Find where the given text appears and provide that cell's center as [x, y] coordinate. 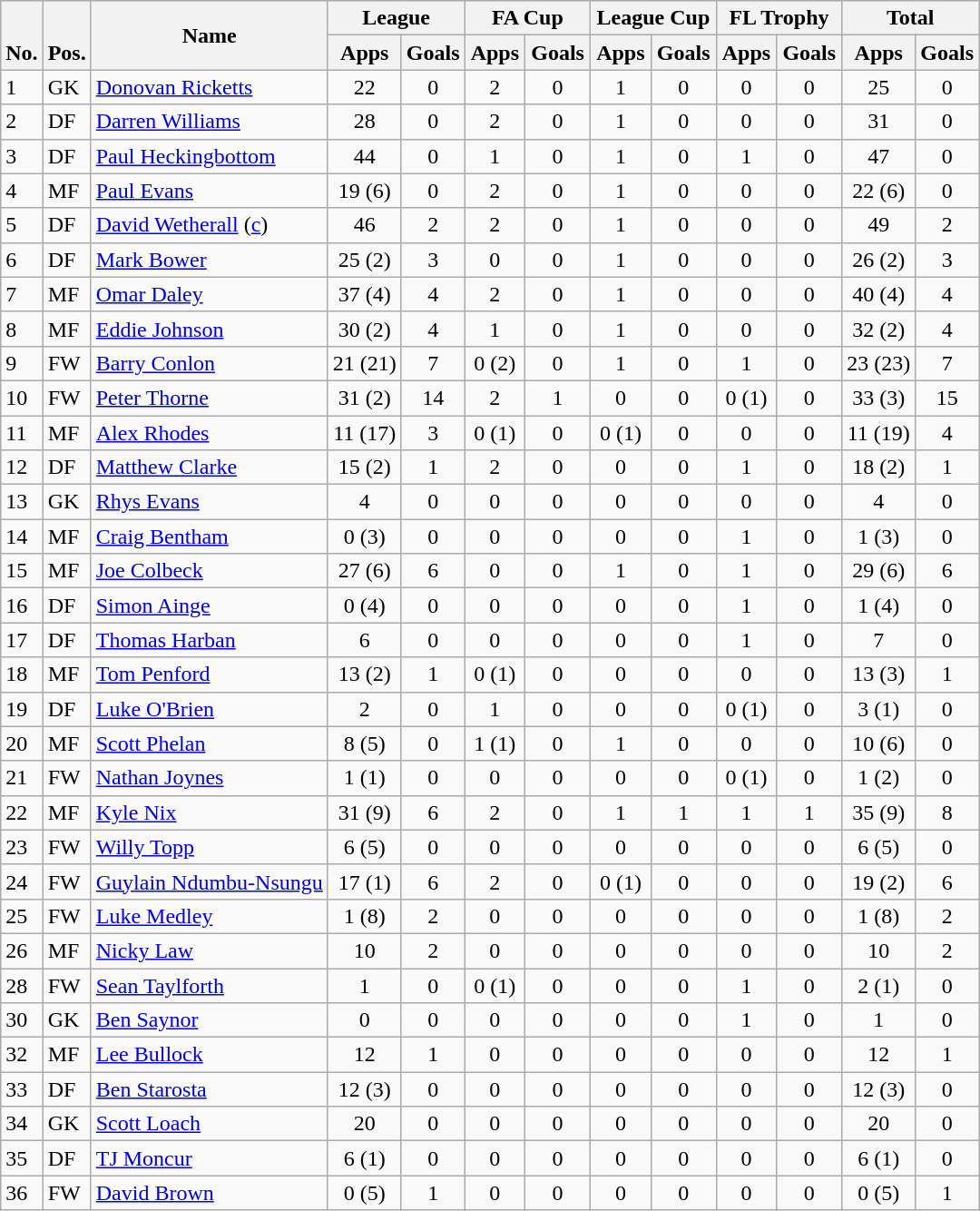
1 (4) [878, 605]
25 (2) [365, 260]
22 (6) [878, 191]
Omar Daley [209, 294]
Tom Penford [209, 674]
Rhys Evans [209, 502]
33 (3) [878, 398]
Guylain Ndumbu-Nsungu [209, 881]
Sean Taylforth [209, 985]
44 [365, 156]
24 [22, 881]
31 [878, 122]
27 (6) [365, 571]
9 [22, 363]
FL Trophy [779, 18]
29 (6) [878, 571]
18 (2) [878, 468]
Luke O'Brien [209, 709]
19 (2) [878, 881]
15 (2) [365, 468]
Darren Williams [209, 122]
17 (1) [365, 881]
5 [22, 225]
Scott Loach [209, 1124]
Total [911, 18]
David Brown [209, 1193]
23 [22, 847]
11 [22, 433]
Simon Ainge [209, 605]
31 (9) [365, 812]
Willy Topp [209, 847]
32 (2) [878, 329]
Mark Bower [209, 260]
Pos. [67, 35]
Name [209, 35]
Paul Heckingbottom [209, 156]
David Wetherall (c) [209, 225]
0 (3) [365, 537]
17 [22, 640]
League [396, 18]
Craig Bentham [209, 537]
8 (5) [365, 743]
30 [22, 1020]
49 [878, 225]
Barry Conlon [209, 363]
13 (2) [365, 674]
40 (4) [878, 294]
19 [22, 709]
18 [22, 674]
Scott Phelan [209, 743]
19 (6) [365, 191]
TJ Moncur [209, 1158]
36 [22, 1193]
FA Cup [528, 18]
Ben Starosta [209, 1089]
Kyle Nix [209, 812]
Donovan Ricketts [209, 87]
21 [22, 778]
26 (2) [878, 260]
2 (1) [878, 985]
11 (19) [878, 433]
0 (2) [495, 363]
Lee Bullock [209, 1055]
32 [22, 1055]
1 (3) [878, 537]
46 [365, 225]
21 (21) [365, 363]
35 (9) [878, 812]
Thomas Harban [209, 640]
No. [22, 35]
13 [22, 502]
0 (4) [365, 605]
37 (4) [365, 294]
16 [22, 605]
Matthew Clarke [209, 468]
Eddie Johnson [209, 329]
Paul Evans [209, 191]
26 [22, 950]
League Cup [653, 18]
Ben Saynor [209, 1020]
Nathan Joynes [209, 778]
1 (2) [878, 778]
34 [22, 1124]
30 (2) [365, 329]
10 (6) [878, 743]
Nicky Law [209, 950]
3 (1) [878, 709]
Peter Thorne [209, 398]
Joe Colbeck [209, 571]
11 (17) [365, 433]
Alex Rhodes [209, 433]
47 [878, 156]
Luke Medley [209, 916]
33 [22, 1089]
35 [22, 1158]
31 (2) [365, 398]
13 (3) [878, 674]
23 (23) [878, 363]
